Provide the [x, y] coordinate of the cell's center where the given text is located.  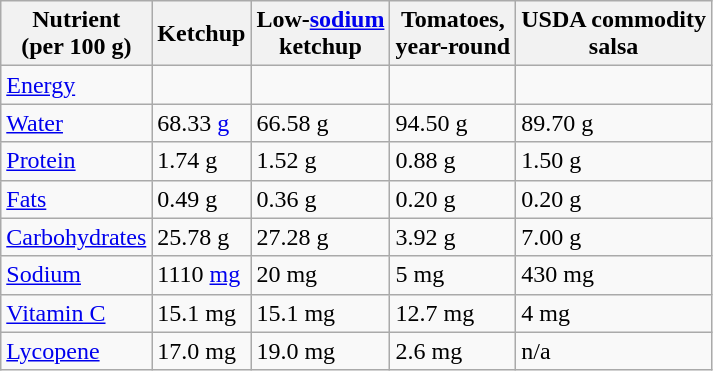
1.52 g [320, 161]
Protein [76, 161]
25.78 g [202, 237]
20 mg [320, 275]
5 mg [453, 275]
Low-sodiumketchup [320, 34]
Energy [76, 85]
Ketchup [202, 34]
3.92 g [453, 237]
Vitamin C [76, 313]
66.58 g [320, 123]
Sodium [76, 275]
n/a [614, 351]
2.6 mg [453, 351]
68.33 g [202, 123]
0.36 g [320, 199]
1.50 g [614, 161]
0.88 g [453, 161]
17.0 mg [202, 351]
Carbohydrates [76, 237]
Fats [76, 199]
0.49 g [202, 199]
94.50 g [453, 123]
430 mg [614, 275]
7.00 g [614, 237]
Tomatoes,year-round [453, 34]
89.70 g [614, 123]
4 mg [614, 313]
27.28 g [320, 237]
1.74 g [202, 161]
Lycopene [76, 351]
Water [76, 123]
19.0 mg [320, 351]
12.7 mg [453, 313]
1110 mg [202, 275]
Nutrient(per 100 g) [76, 34]
USDA commoditysalsa [614, 34]
